Return the (x, y) coordinate for the center point of the cell that contains the specified text.  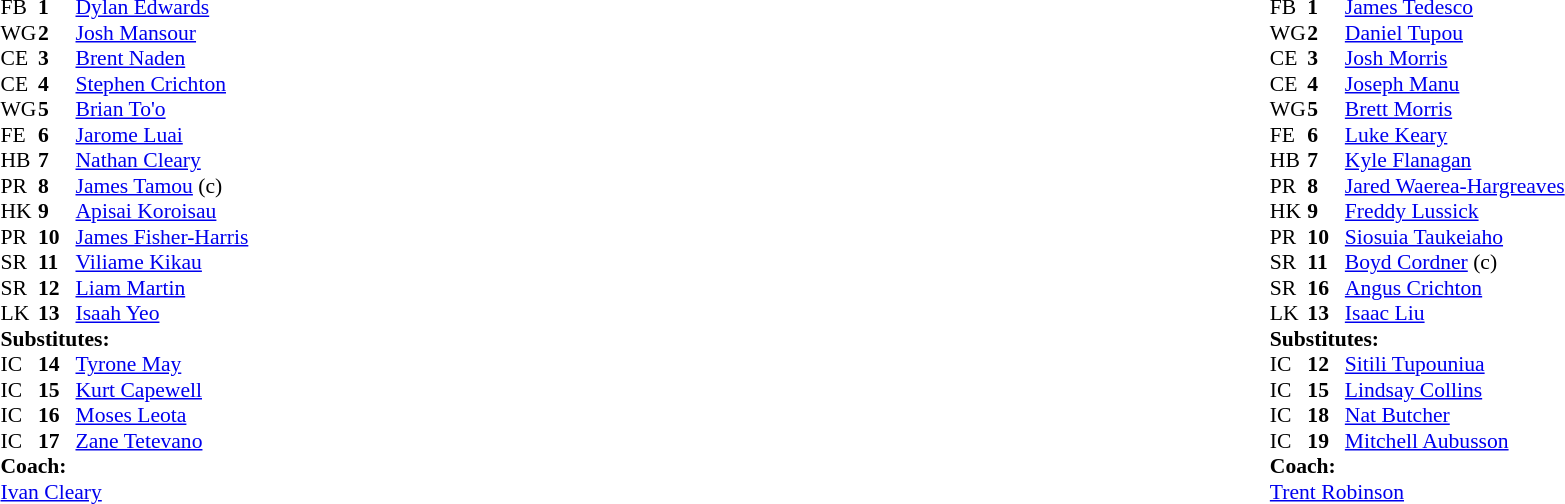
Lindsay Collins (1455, 390)
Liam Martin (162, 288)
Nathan Cleary (162, 161)
Siosuia Taukeiaho (1455, 237)
14 (57, 365)
Angus Crichton (1455, 288)
Josh Mansour (162, 33)
Josh Morris (1455, 59)
Nat Butcher (1455, 415)
Joseph Manu (1455, 84)
Jared Waerea-Hargreaves (1455, 186)
Kyle Flanagan (1455, 161)
Apisai Koroisau (162, 211)
Freddy Lussick (1455, 211)
Kurt Capewell (162, 390)
Daniel Tupou (1455, 33)
Brian To'o (162, 109)
19 (1326, 441)
Luke Keary (1455, 135)
Isaah Yeo (162, 313)
Isaac Liu (1455, 313)
James Tamou (c) (162, 186)
James Fisher-Harris (162, 237)
Zane Tetevano (162, 441)
Sitili Tupouniua (1455, 365)
Stephen Crichton (162, 84)
Mitchell Aubusson (1455, 441)
Brett Morris (1455, 109)
18 (1326, 415)
Jarome Luai (162, 135)
Brent Naden (162, 59)
Viliame Kikau (162, 263)
17 (57, 441)
Tyrone May (162, 365)
Boyd Cordner (c) (1455, 263)
Moses Leota (162, 415)
